Find where the given text appears and provide that cell's center as [X, Y] coordinate. 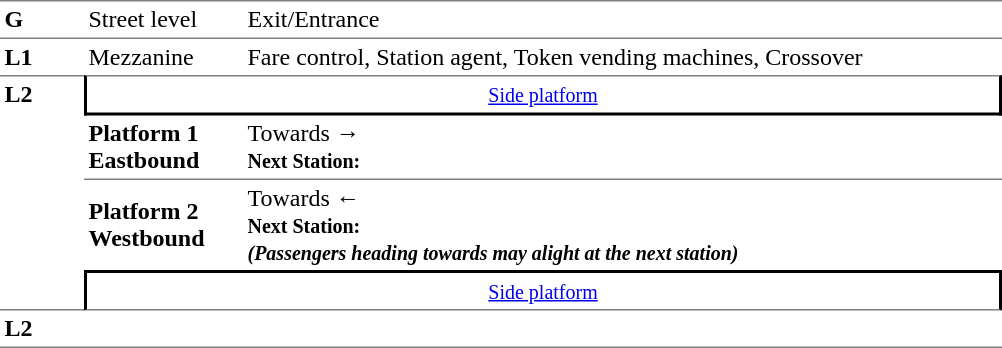
Mezzanine [164, 57]
Platform 1Eastbound [164, 148]
Street level [164, 20]
Fare control, Station agent, Token vending machines, Crossover [622, 57]
Towards → Next Station: [622, 148]
Platform 2Westbound [164, 225]
Exit/Entrance [622, 20]
Towards ← Next Station: (Passengers heading towards may alight at the next station) [622, 225]
L1 [42, 57]
G [42, 20]
